Return [x, y] of the center of cell containing provided text 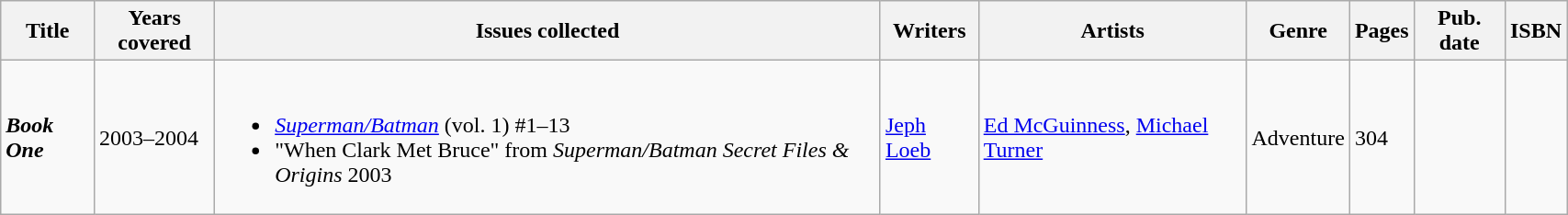
Title [48, 31]
Issues collected [547, 31]
Pages [1382, 31]
Ed McGuinness, Michael Turner [1112, 138]
Years covered [154, 31]
Book One [48, 138]
Writers [930, 31]
Pub. date [1459, 31]
Jeph Loeb [930, 138]
ISBN [1536, 31]
Adventure [1298, 138]
Artists [1112, 31]
Genre [1298, 31]
304 [1382, 138]
2003–2004 [154, 138]
Superman/Batman (vol. 1) #1–13"When Clark Met Bruce" from Superman/Batman Secret Files & Origins 2003 [547, 138]
